Detect which cell encompasses the target text, then output its [x, y] center coordinate. 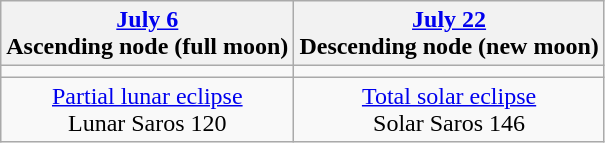
Partial lunar eclipseLunar Saros 120 [148, 110]
Total solar eclipseSolar Saros 146 [449, 110]
July 6Ascending node (full moon) [148, 34]
July 22Descending node (new moon) [449, 34]
